Extract the (X, Y) coordinate from the center of the cell holding the provided text.  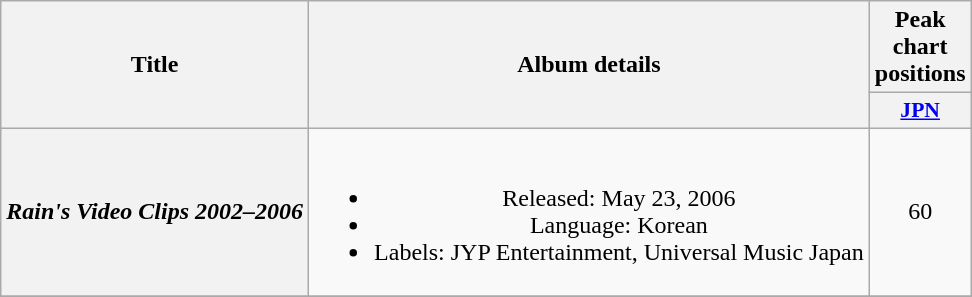
Title (155, 65)
60 (920, 212)
JPN (920, 111)
Rain's Video Clips 2002–2006 (155, 212)
Album details (590, 65)
Released: May 23, 2006Language: KoreanLabels: JYP Entertainment, Universal Music Japan (590, 212)
Peak chart positions (920, 47)
